Scan for the cell matching the given text and deliver its (x, y) coordinate at center. 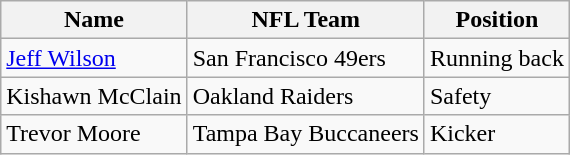
Position (496, 20)
NFL Team (306, 20)
Kicker (496, 134)
San Francisco 49ers (306, 58)
Jeff Wilson (94, 58)
Trevor Moore (94, 134)
Tampa Bay Buccaneers (306, 134)
Running back (496, 58)
Name (94, 20)
Oakland Raiders (306, 96)
Safety (496, 96)
Kishawn McClain (94, 96)
